Scan for the cell matching the given text and deliver its (X, Y) coordinate at center. 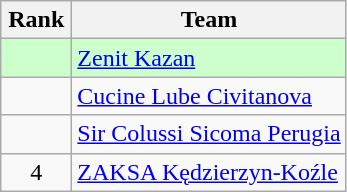
Cucine Lube Civitanova (209, 96)
4 (36, 172)
ZAKSA Kędzierzyn-Koźle (209, 172)
Team (209, 20)
Sir Colussi Sicoma Perugia (209, 134)
Rank (36, 20)
Zenit Kazan (209, 58)
